Return (X, Y) of the center of cell containing provided text 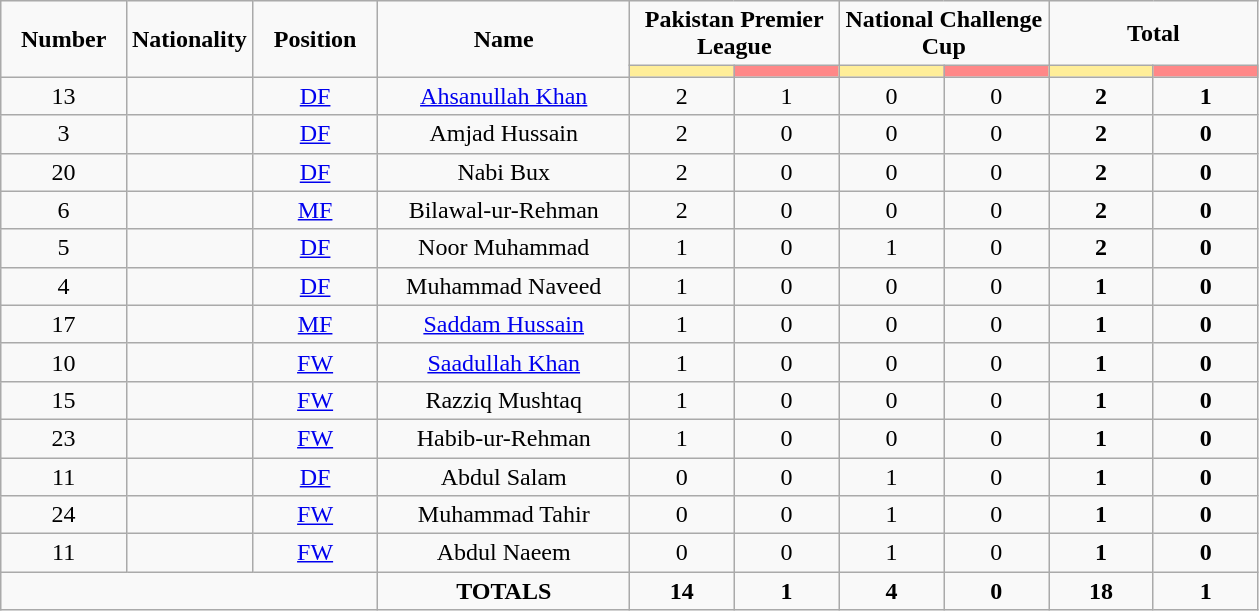
Saadullah Khan (504, 362)
18 (1102, 591)
Habib-ur-Rehman (504, 438)
Nationality (189, 39)
Number (64, 39)
Total (1154, 34)
3 (64, 134)
Abdul Naeem (504, 553)
Abdul Salam (504, 477)
Muhammad Naveed (504, 286)
Ahsanullah Khan (504, 96)
15 (64, 400)
14 (682, 591)
10 (64, 362)
Amjad Hussain (504, 134)
20 (64, 172)
17 (64, 324)
Razziq Mushtaq (504, 400)
Noor Muhammad (504, 248)
Pakistan Premier League (734, 34)
5 (64, 248)
TOTALS (504, 591)
6 (64, 210)
Bilawal-ur-Rehman (504, 210)
Position (315, 39)
Muhammad Tahir (504, 515)
National Challenge Cup (944, 34)
Name (504, 39)
24 (64, 515)
13 (64, 96)
Saddam Hussain (504, 324)
Nabi Bux (504, 172)
23 (64, 438)
